Pinpoint the cell where the given text exists, returning its [X, Y] midpoint coordinate. 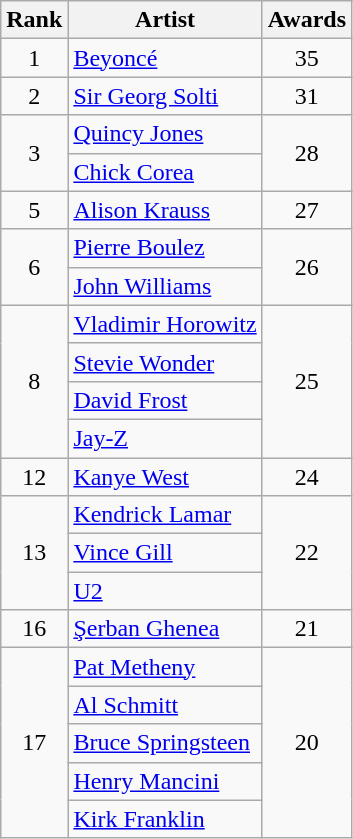
26 [306, 267]
35 [306, 58]
Beyoncé [165, 58]
Al Schmitt [165, 705]
John Williams [165, 286]
Jay-Z [165, 438]
25 [306, 381]
17 [34, 743]
Awards [306, 20]
31 [306, 96]
8 [34, 381]
Quincy Jones [165, 134]
27 [306, 210]
20 [306, 743]
Kirk Franklin [165, 819]
2 [34, 96]
Kendrick Lamar [165, 515]
Şerban Ghenea [165, 629]
Vladimir Horowitz [165, 324]
12 [34, 477]
U2 [165, 591]
24 [306, 477]
Artist [165, 20]
13 [34, 553]
Vince Gill [165, 553]
Pierre Boulez [165, 248]
1 [34, 58]
Bruce Springsteen [165, 743]
3 [34, 153]
Chick Corea [165, 172]
16 [34, 629]
28 [306, 153]
Alison Krauss [165, 210]
Sir Georg Solti [165, 96]
Henry Mancini [165, 781]
Pat Metheny [165, 667]
22 [306, 553]
Kanye West [165, 477]
21 [306, 629]
Stevie Wonder [165, 362]
David Frost [165, 400]
Rank [34, 20]
6 [34, 267]
5 [34, 210]
